Scan for the cell matching the given text and deliver its (X, Y) coordinate at center. 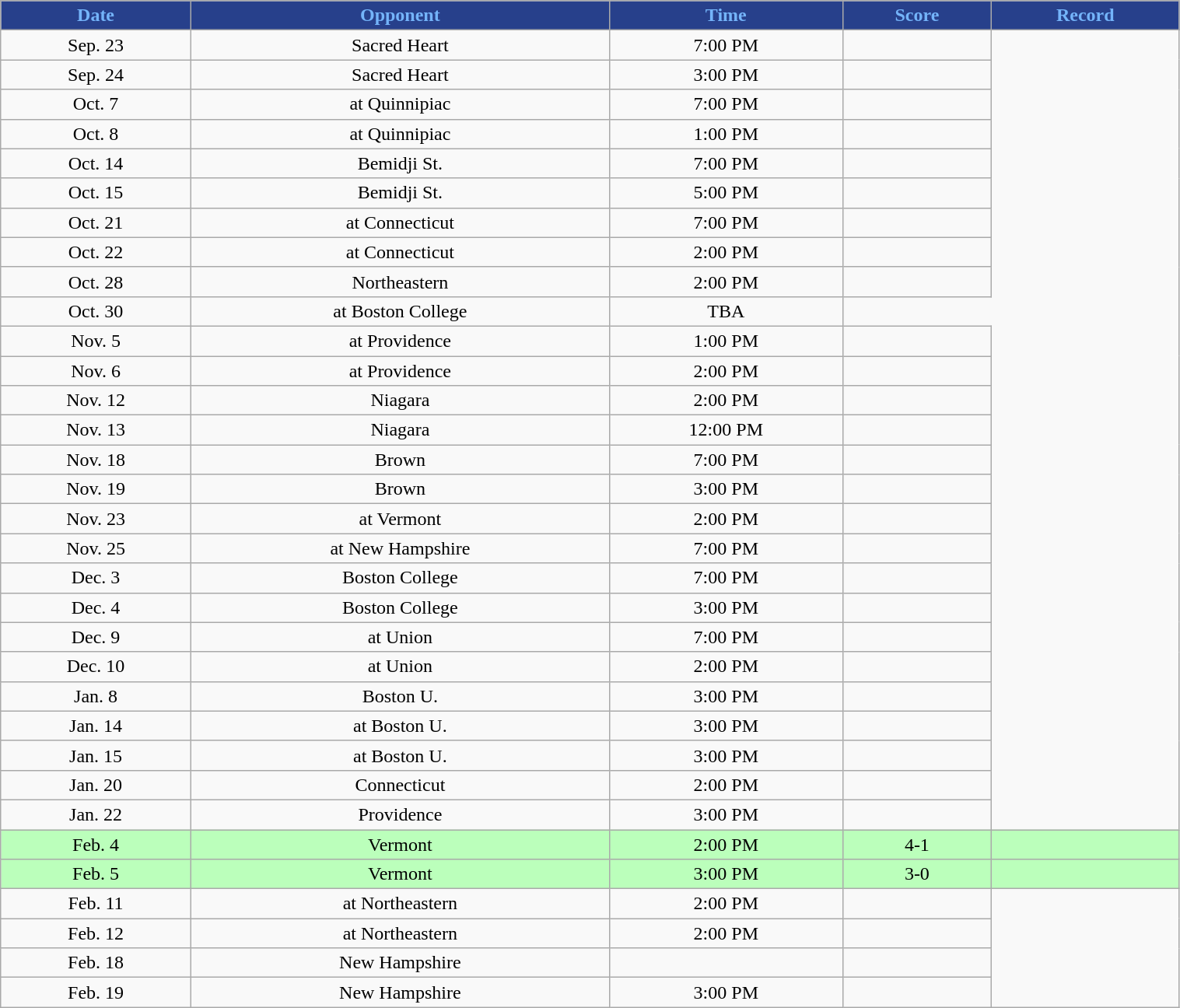
Connecticut (400, 785)
Nov. 19 (96, 489)
Boston U. (400, 696)
Feb. 18 (96, 963)
Nov. 5 (96, 341)
Jan. 8 (96, 696)
Score (916, 16)
Feb. 5 (96, 874)
Dec. 4 (96, 607)
12:00 PM (726, 430)
Jan. 20 (96, 785)
Time (726, 16)
5:00 PM (726, 193)
Feb. 4 (96, 844)
Providence (400, 814)
at New Hampshire (400, 548)
Oct. 28 (96, 282)
Nov. 6 (96, 371)
Sep. 23 (96, 45)
Sep. 24 (96, 75)
Feb. 12 (96, 933)
Oct. 8 (96, 134)
Dec. 9 (96, 637)
Feb. 19 (96, 992)
4-1 (916, 844)
Oct. 14 (96, 163)
Dec. 10 (96, 667)
Opponent (400, 16)
Oct. 30 (96, 311)
Jan. 22 (96, 814)
Nov. 12 (96, 401)
Nov. 13 (96, 430)
Jan. 14 (96, 726)
Feb. 11 (96, 904)
Oct. 15 (96, 193)
Jan. 15 (96, 755)
TBA (726, 311)
Northeastern (400, 282)
Oct. 7 (96, 104)
Oct. 21 (96, 222)
at Vermont (400, 519)
Date (96, 16)
Oct. 22 (96, 252)
Dec. 3 (96, 578)
at Boston College (400, 311)
Nov. 23 (96, 519)
Nov. 18 (96, 460)
Record (1086, 16)
Nov. 25 (96, 548)
3-0 (916, 874)
